Return the [x, y] coordinate for the center point of the cell that contains the specified text.  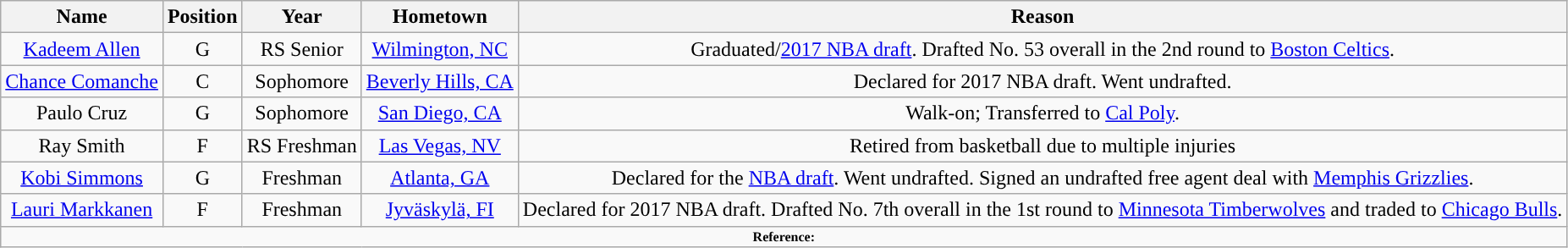
RS Freshman [301, 146]
Kadeem Allen [82, 49]
Kobi Simmons [82, 178]
Graduated/2017 NBA draft. Drafted No. 53 overall in the 2nd round to Boston Celtics. [1043, 49]
Chance Comanche [82, 81]
Declared for 2017 NBA draft. Drafted No. 7th overall in the 1st round to Minnesota Timberwolves and traded to Chicago Bulls. [1043, 210]
Position [202, 17]
Declared for the NBA draft. Went undrafted. Signed an undrafted free agent deal with Memphis Grizzlies. [1043, 178]
Reference: [784, 236]
RS Senior [301, 49]
Beverly Hills, CA [440, 81]
Ray Smith [82, 146]
Hometown [440, 17]
Jyväskylä, FI [440, 210]
Retired from basketball due to multiple injuries [1043, 146]
Las Vegas, NV [440, 146]
Wilmington, NC [440, 49]
San Diego, CA [440, 113]
Walk-on; Transferred to Cal Poly. [1043, 113]
Paulo Cruz [82, 113]
Name [82, 17]
Reason [1043, 17]
Declared for 2017 NBA draft. Went undrafted. [1043, 81]
C [202, 81]
Lauri Markkanen [82, 210]
Atlanta, GA [440, 178]
Year [301, 17]
